Provide the [x, y] coordinate of the cell's center where the given text is located.  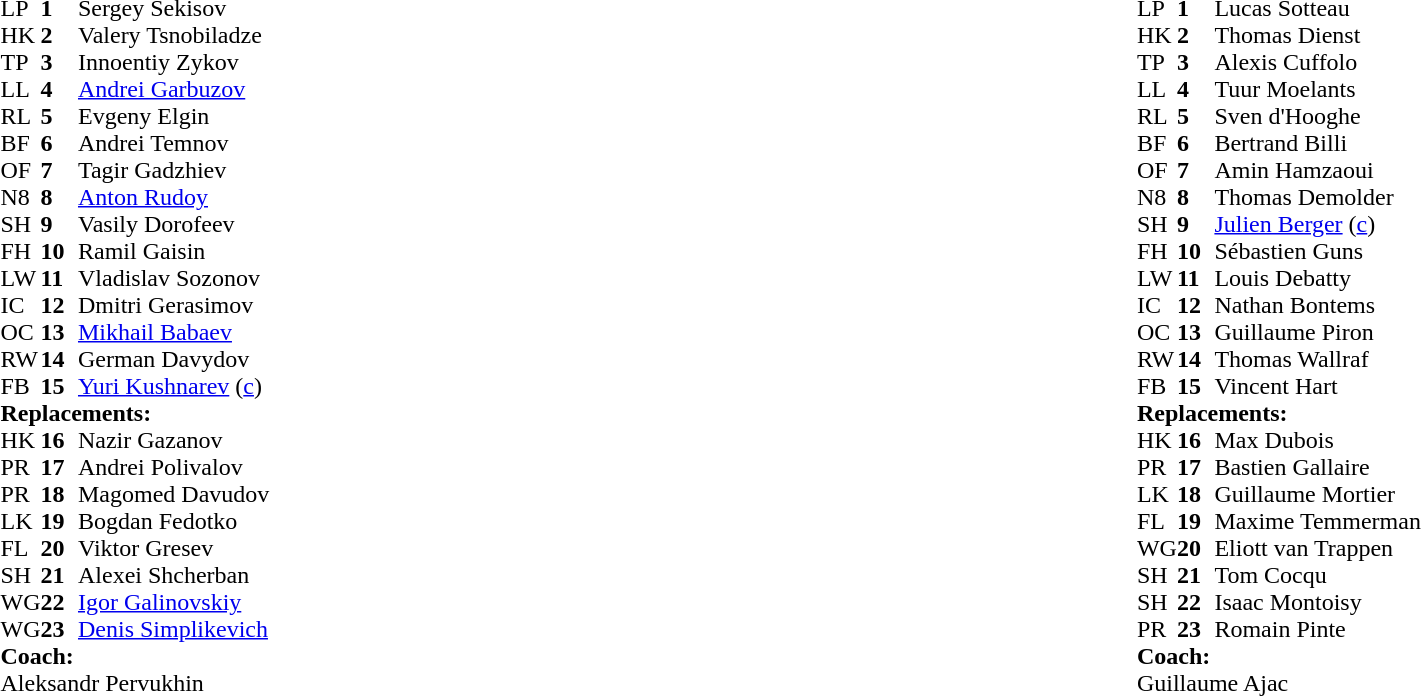
Thomas Demolder [1317, 198]
German Davydov [174, 360]
Vincent Hart [1317, 386]
Guillaume Piron [1317, 332]
Andrei Polivalov [174, 468]
Tom Cocqu [1317, 576]
Andrei Garbuzov [174, 90]
Bogdan Fedotko [174, 522]
Ramil Gaisin [174, 252]
Igor Galinovskiy [174, 602]
Louis Debatty [1317, 278]
Thomas Dienst [1317, 36]
Bastien Gallaire [1317, 468]
Mikhail Babaev [174, 332]
Isaac Montoisy [1317, 602]
Vasily Dorofeev [174, 224]
Romain Pinte [1317, 630]
Andrei Temnov [174, 144]
Alexis Cuffolo [1317, 62]
Max Dubois [1317, 440]
Maxime Temmerman [1317, 522]
Valery Tsnobiladze [174, 36]
Evgeny Elgin [174, 116]
Sven d'Hooghe [1317, 116]
Dmitri Gerasimov [174, 306]
Guillaume Mortier [1317, 494]
Nazir Gazanov [174, 440]
Anton Rudoy [174, 198]
Vladislav Sozonov [174, 278]
Julien Berger (c) [1317, 224]
Sébastien Guns [1317, 252]
Denis Simplikevich [174, 630]
Viktor Gresev [174, 548]
Eliott van Trappen [1317, 548]
Tagir Gadzhiev [174, 170]
Alexei Shcherban [174, 576]
Innoentiy Zykov [174, 62]
Nathan Bontems [1317, 306]
Yuri Kushnarev (c) [174, 386]
Amin Hamzaoui [1317, 170]
Magomed Davudov [174, 494]
Tuur Moelants [1317, 90]
Bertrand Billi [1317, 144]
Thomas Wallraf [1317, 360]
